Pinpoint the cell where the given text exists, returning its (X, Y) midpoint coordinate. 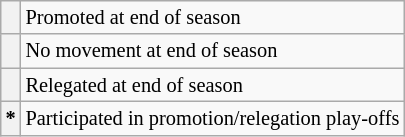
Relegated at end of season (213, 85)
* (11, 118)
No movement at end of season (213, 51)
Participated in promotion/relegation play-offs (213, 118)
Promoted at end of season (213, 17)
